Provide the (X, Y) coordinate of the cell's center where the given text is located.  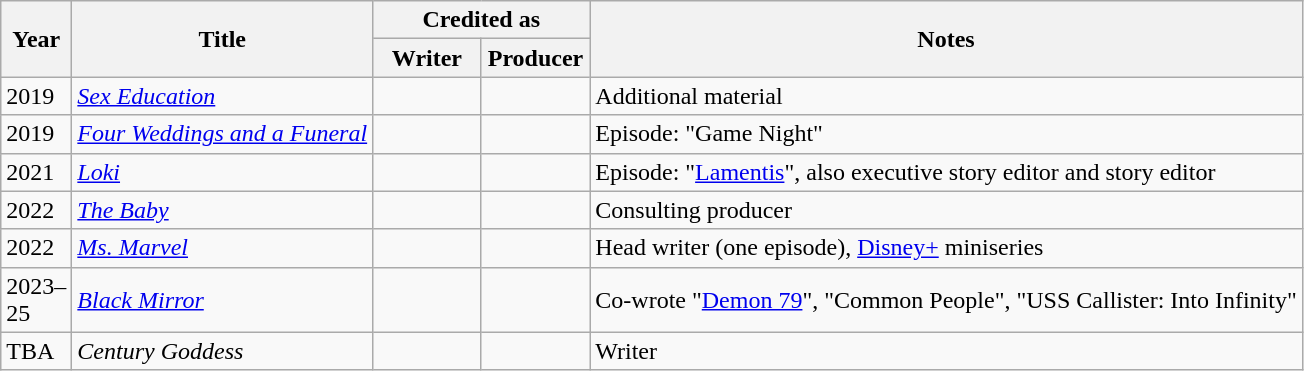
2021 (36, 172)
Consulting producer (946, 210)
2023–25 (36, 300)
Year (36, 39)
Sex Education (222, 96)
Black Mirror (222, 300)
The Baby (222, 210)
Title (222, 39)
Head writer (one episode), Disney+ miniseries (946, 248)
Century Goddess (222, 351)
Episode: "Lamentis", also executive story editor and story editor (946, 172)
Credited as (482, 20)
Ms. Marvel (222, 248)
Loki (222, 172)
Co-wrote "Demon 79", "Common People", "USS Callister: Into Infinity" (946, 300)
Episode: "Game Night" (946, 134)
Four Weddings and a Funeral (222, 134)
Producer (536, 58)
Notes (946, 39)
TBA (36, 351)
Additional material (946, 96)
